Determine the (X, Y) coordinate at the center of the cell enclosing the given text.  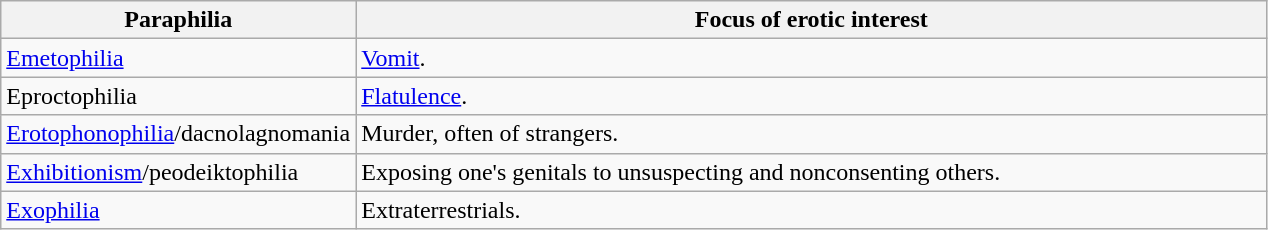
Eproctophilia (178, 96)
Flatulence. (812, 96)
Vomit. (812, 58)
Murder, often of strangers. (812, 134)
Exposing one's genitals to unsuspecting and nonconsenting others. (812, 172)
Focus of erotic interest (812, 20)
Erotophonophilia/dacnolagnomania (178, 134)
Paraphilia (178, 20)
Exhibitionism/peodeiktophilia (178, 172)
Emetophilia (178, 58)
Exophilia (178, 210)
Extraterrestrials. (812, 210)
